Pinpoint the cell where the given text exists, returning its (x, y) midpoint coordinate. 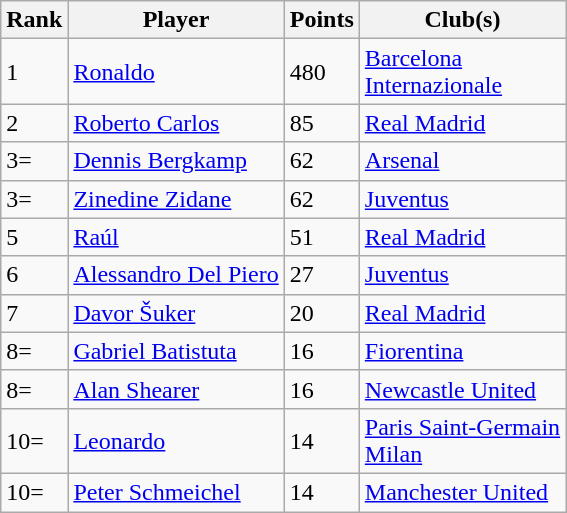
Arsenal (462, 161)
Dennis Bergkamp (176, 161)
Alessandro Del Piero (176, 275)
Peter Schmeichel (176, 492)
Player (176, 20)
85 (322, 123)
Leonardo (176, 440)
6 (34, 275)
Manchester United (462, 492)
2 (34, 123)
1 (34, 72)
Rank (34, 20)
Barcelona Internazionale (462, 72)
Raúl (176, 237)
Paris Saint-Germain Milan (462, 440)
Gabriel Batistuta (176, 351)
5 (34, 237)
Newcastle United (462, 389)
Roberto Carlos (176, 123)
Points (322, 20)
Zinedine Zidane (176, 199)
Club(s) (462, 20)
7 (34, 313)
51 (322, 237)
27 (322, 275)
480 (322, 72)
Ronaldo (176, 72)
20 (322, 313)
Fiorentina (462, 351)
Alan Shearer (176, 389)
Davor Šuker (176, 313)
